Pinpoint the cell where the given text exists, returning its (X, Y) midpoint coordinate. 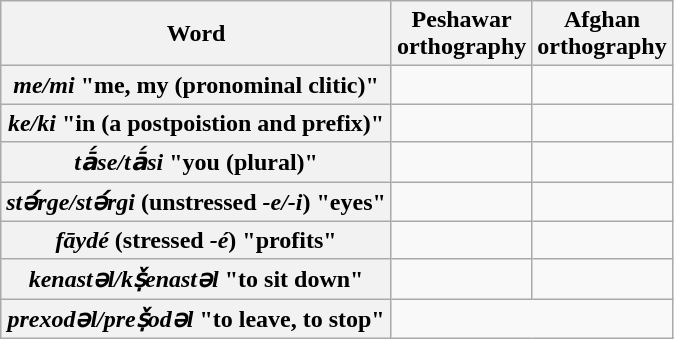
stә́rge/stә́rgi (unstressed -e/-i) "eyes" (196, 202)
kenastəl/kṣ̌enastəl "to sit down" (196, 279)
fāydé (stressed -é) "profits" (196, 240)
prexodəl/preṣ̌odəl "to leave, to stop" (196, 319)
Peshawarorthography (461, 34)
Afghanorthography (602, 34)
me/mi "me, my (pronominal clitic)" (196, 85)
tā́se/tā́si "you (plural)" (196, 162)
ke/ki "in (a postpoistion and prefix)" (196, 123)
Word (196, 34)
